Find where the given text appears and provide that cell's center as (x, y) coordinate. 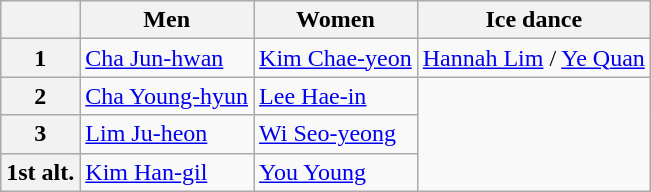
Cha Young-hyun (167, 96)
Ice dance (534, 20)
Cha Jun-hwan (167, 58)
Lee Hae-in (336, 96)
Men (167, 20)
Lim Ju-heon (167, 134)
1st alt. (40, 172)
Women (336, 20)
You Young (336, 172)
3 (40, 134)
Hannah Lim / Ye Quan (534, 58)
Kim Han-gil (167, 172)
2 (40, 96)
Wi Seo-yeong (336, 134)
Kim Chae-yeon (336, 58)
1 (40, 58)
